Identify which cell holds the provided text, then report its [x, y] central coordinate. 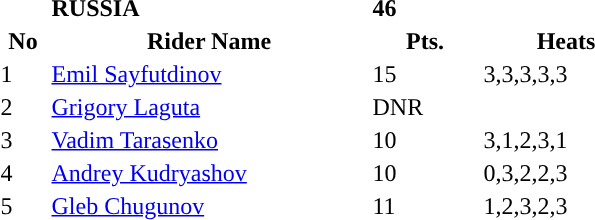
Grigory Laguta [209, 107]
Vadim Tarasenko [209, 140]
DNR [425, 107]
Andrey Kudryashov [209, 173]
15 [425, 74]
Emil Sayfutdinov [209, 74]
Rider Name [209, 41]
Pts. [425, 41]
